Extract the [X, Y] coordinate from the center of the cell holding the provided text.  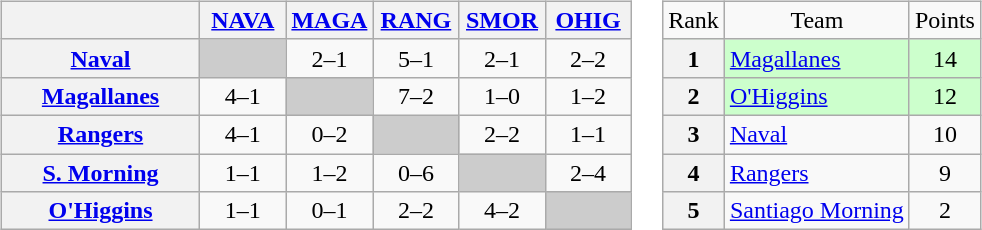
5–1 [416, 58]
10 [944, 134]
4 [694, 173]
12 [944, 96]
MAGA [330, 20]
RANG [416, 20]
5 [694, 211]
7–2 [416, 96]
Santiago Morning [816, 211]
Rank [694, 20]
0–1 [330, 211]
1–0 [502, 96]
S. Morning [100, 173]
4–2 [502, 211]
9 [944, 173]
OHIG [588, 20]
2–4 [588, 173]
3 [694, 134]
1 [694, 58]
0–2 [330, 134]
NAVA [243, 20]
0–6 [416, 173]
14 [944, 58]
Points [944, 20]
Team [816, 20]
SMOR [502, 20]
